Return the (X, Y) coordinate for the center point of the cell that contains the specified text.  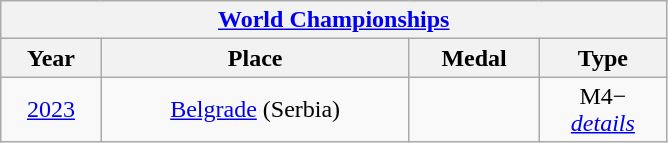
2023 (51, 110)
Year (51, 58)
Type (603, 58)
Place (255, 58)
Belgrade (Serbia) (255, 110)
World Championships (334, 20)
Medal (474, 58)
M4−details (603, 110)
